Pinpoint the cell where the given text exists, returning its [x, y] midpoint coordinate. 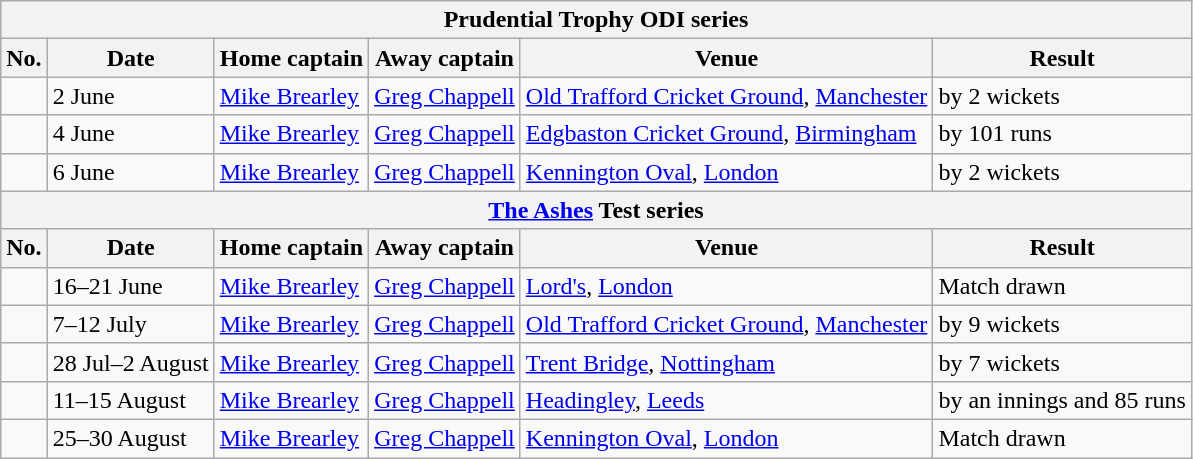
by 101 runs [1062, 134]
4 June [130, 134]
16–21 June [130, 286]
by 9 wickets [1062, 324]
Trent Bridge, Nottingham [726, 362]
25–30 August [130, 438]
The Ashes Test series [596, 210]
28 Jul–2 August [130, 362]
Lord's, London [726, 286]
Prudential Trophy ODI series [596, 20]
Edgbaston Cricket Ground, Birmingham [726, 134]
6 June [130, 172]
by 7 wickets [1062, 362]
11–15 August [130, 400]
Headingley, Leeds [726, 400]
by an innings and 85 runs [1062, 400]
2 June [130, 96]
7–12 July [130, 324]
